Locate the cell with the specified text and output its (x, y) center coordinate. 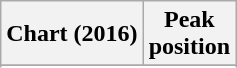
Chart (2016) (72, 34)
Peak position (189, 34)
